Pinpoint the cell where the given text exists, returning its [x, y] midpoint coordinate. 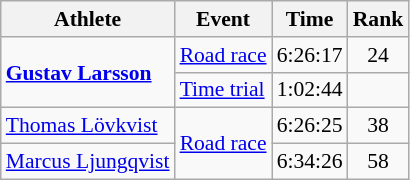
Gustav Larsson [88, 72]
24 [378, 55]
58 [378, 162]
Event [224, 19]
Time [310, 19]
6:26:17 [310, 55]
Thomas Lövkvist [88, 126]
1:02:44 [310, 90]
6:26:25 [310, 126]
6:34:26 [310, 162]
Time trial [224, 90]
Marcus Ljungqvist [88, 162]
Athlete [88, 19]
38 [378, 126]
Rank [378, 19]
